Return the (x, y) coordinate for the center point of the cell that contains the specified text.  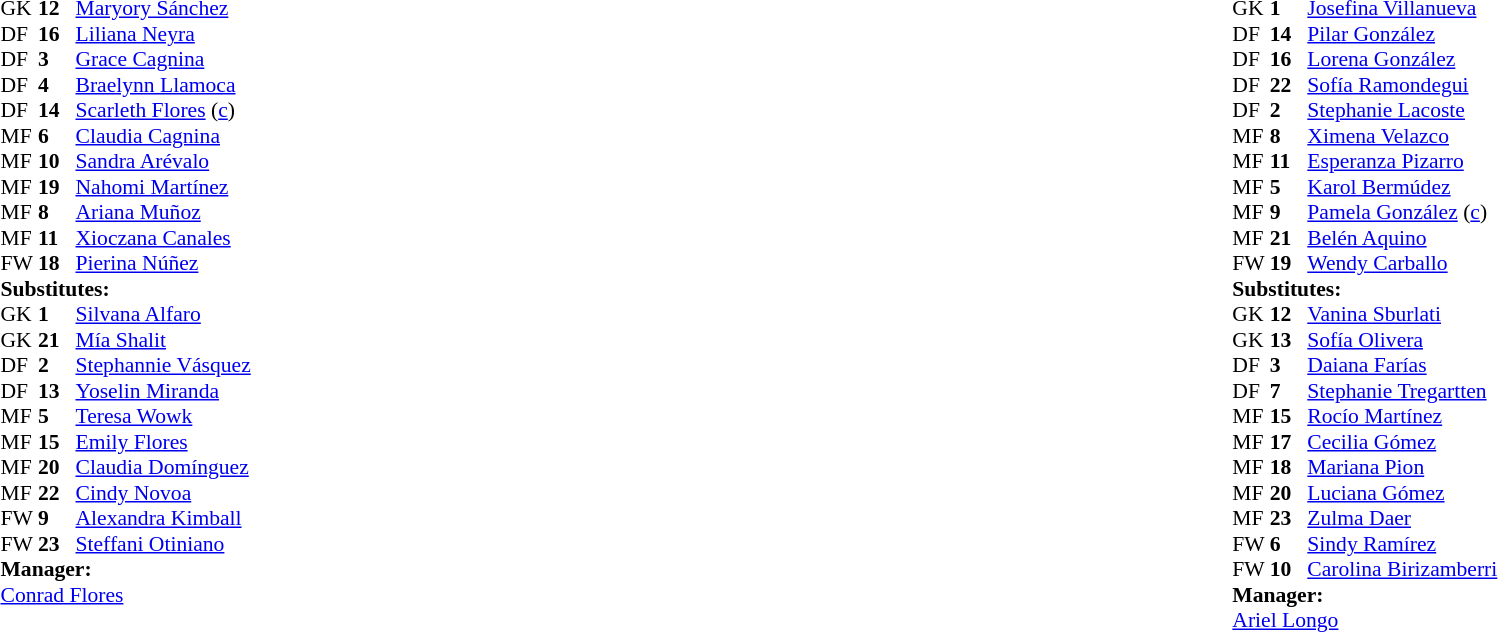
Belén Aquino (1402, 238)
Stephanie Lacoste (1402, 111)
Emily Flores (164, 442)
Liliana Neyra (164, 34)
Sandra Arévalo (164, 161)
Ariana Muñoz (164, 213)
Mariana Pion (1402, 467)
Stephanie Tregartten (1402, 391)
Esperanza Pizarro (1402, 161)
Rocío Martínez (1402, 417)
Grace Cagnina (164, 59)
Lorena González (1402, 59)
Sindy Ramírez (1402, 544)
Cindy Novoa (164, 493)
Mía Shalit (164, 340)
Stephannie Vásquez (164, 365)
7 (1289, 391)
Karol Bermúdez (1402, 187)
1 (57, 315)
Sofía Olivera (1402, 340)
Wendy Carballo (1402, 263)
4 (57, 85)
Daiana Farías (1402, 365)
Zulma Daer (1402, 519)
Braelynn Llamoca (164, 85)
Teresa Wowk (164, 417)
Alexandra Kimball (164, 519)
Luciana Gómez (1402, 493)
Claudia Cagnina (164, 136)
Scarleth Flores (c) (164, 111)
Carolina Birizamberri (1402, 569)
Conrad Flores (125, 595)
Pierina Núñez (164, 263)
Yoselin Miranda (164, 391)
Steffani Otiniano (164, 544)
12 (1289, 315)
Pilar González (1402, 34)
Pamela González (c) (1402, 213)
Silvana Alfaro (164, 315)
Vanina Sburlati (1402, 315)
Xioczana Canales (164, 238)
Ximena Velazco (1402, 136)
17 (1289, 442)
Cecilia Gómez (1402, 442)
Claudia Domínguez (164, 467)
Nahomi Martínez (164, 187)
Sofía Ramondegui (1402, 85)
